Identify which cell holds the provided text, then report its (x, y) central coordinate. 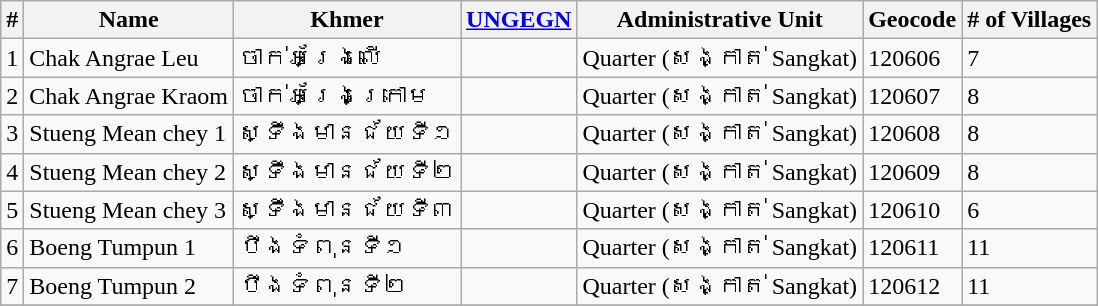
ស្ទឹងមានជ័យទី១ (346, 134)
120611 (912, 248)
Stueng Mean chey 1 (129, 134)
UNGEGN (519, 20)
បឹងទំពុនទី២ (346, 286)
120607 (912, 96)
Stueng Mean chey 3 (129, 210)
Geocode (912, 20)
Name (129, 20)
Stueng Mean chey 2 (129, 172)
ចាក់អង្រែក្រោម (346, 96)
120606 (912, 58)
120609 (912, 172)
បឹងទំពុនទី១ (346, 248)
# (12, 20)
120608 (912, 134)
ស្ទឹងមានជ័យទី២ (346, 172)
Boeng Tumpun 2 (129, 286)
# of Villages (1030, 20)
ចាក់អង្រែលើ (346, 58)
120610 (912, 210)
Boeng Tumpun 1 (129, 248)
2 (12, 96)
4 (12, 172)
5 (12, 210)
ស្ទឹងមានជ័យទី៣ (346, 210)
Chak Angrae Kraom (129, 96)
Khmer (346, 20)
120612 (912, 286)
1 (12, 58)
3 (12, 134)
Chak Angrae Leu (129, 58)
Administrative Unit (720, 20)
